Identify which cell holds the provided text, then report its (X, Y) central coordinate. 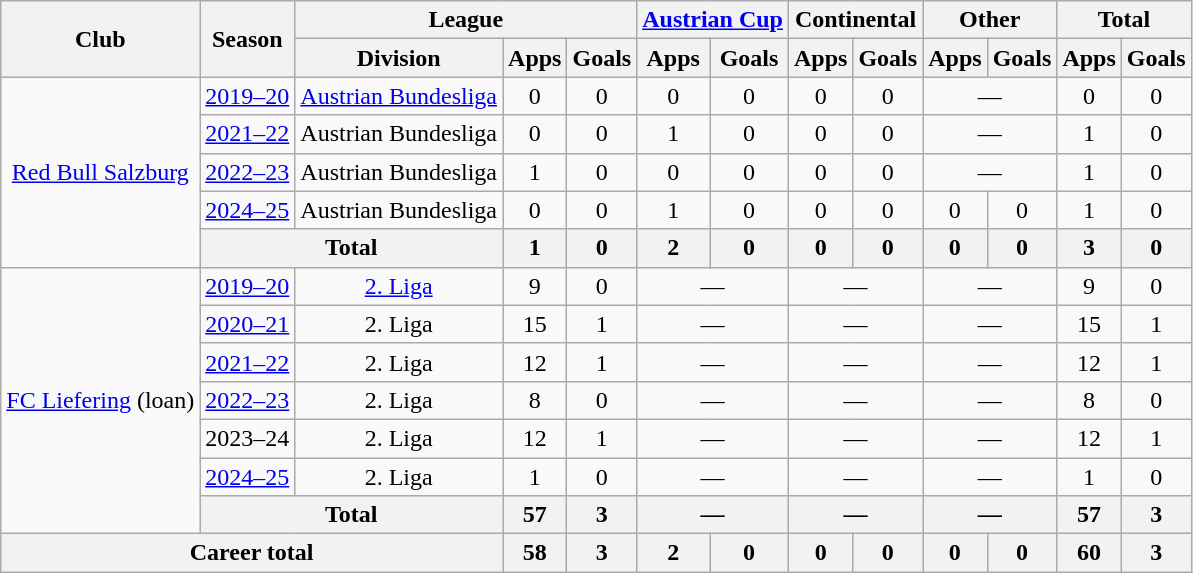
Other (990, 20)
2023–24 (248, 438)
2020–21 (248, 324)
60 (1089, 553)
Club (100, 39)
Season (248, 39)
Red Bull Salzburg (100, 172)
League (466, 20)
Career total (252, 553)
FC Liefering (loan) (100, 400)
Division (399, 58)
58 (535, 553)
Austrian Cup (713, 20)
Continental (855, 20)
